From the cell containing the given text, extract its center point as [X, Y] coordinate. 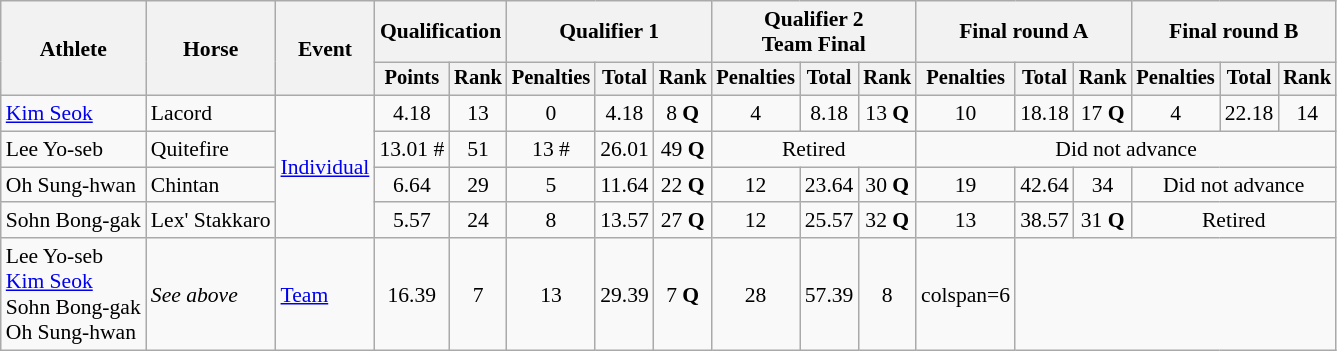
24 [478, 221]
29 [478, 185]
Points [412, 79]
19 [966, 185]
25.57 [830, 221]
Oh Sung-hwan [74, 185]
10 [966, 114]
Chintan [211, 185]
Lee Yo-sebKim SeokSohn Bong-gakOh Sung-hwan [74, 294]
31 Q [1103, 221]
8.18 [830, 114]
18.18 [1044, 114]
0 [551, 114]
29.39 [624, 294]
Event [326, 48]
Team [326, 294]
Individual [326, 167]
32 Q [887, 221]
13 # [551, 150]
Athlete [74, 48]
34 [1103, 185]
49 Q [683, 150]
7 [478, 294]
13.01 # [412, 150]
Lacord [211, 114]
23.64 [830, 185]
Final round A [1024, 32]
5 [551, 185]
Quitefire [211, 150]
Qualifier 2Team Final [814, 32]
22.18 [1250, 114]
16.39 [412, 294]
11.64 [624, 185]
51 [478, 150]
6.64 [412, 185]
Lee Yo-seb [74, 150]
5.57 [412, 221]
42.64 [1044, 185]
26.01 [624, 150]
30 Q [887, 185]
Qualification [440, 32]
colspan=6 [966, 294]
8 Q [683, 114]
7 Q [683, 294]
57.39 [830, 294]
27 Q [683, 221]
14 [1307, 114]
Qualifier 1 [610, 32]
28 [755, 294]
Kim Seok [74, 114]
Horse [211, 48]
See above [211, 294]
17 Q [1103, 114]
38.57 [1044, 221]
13 Q [887, 114]
Lex' Stakkaro [211, 221]
Final round B [1234, 32]
22 Q [683, 185]
13.57 [624, 221]
Sohn Bong-gak [74, 221]
